Pinpoint the cell where the given text exists, returning its [x, y] midpoint coordinate. 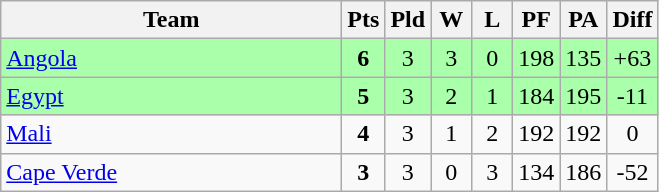
4 [364, 134]
W [452, 20]
184 [536, 96]
135 [584, 58]
195 [584, 96]
Pld [408, 20]
Angola [172, 58]
198 [536, 58]
+63 [632, 58]
Mali [172, 134]
5 [364, 96]
Egypt [172, 96]
-52 [632, 172]
Diff [632, 20]
6 [364, 58]
PA [584, 20]
186 [584, 172]
134 [536, 172]
L [492, 20]
Pts [364, 20]
Cape Verde [172, 172]
Team [172, 20]
-11 [632, 96]
PF [536, 20]
